From the cell containing the given text, extract its center point as (X, Y) coordinate. 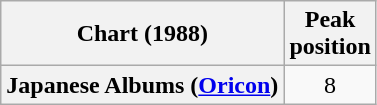
Japanese Albums (Oricon) (142, 85)
Peak position (330, 34)
8 (330, 85)
Chart (1988) (142, 34)
